Detect which cell encompasses the target text, then output its (x, y) center coordinate. 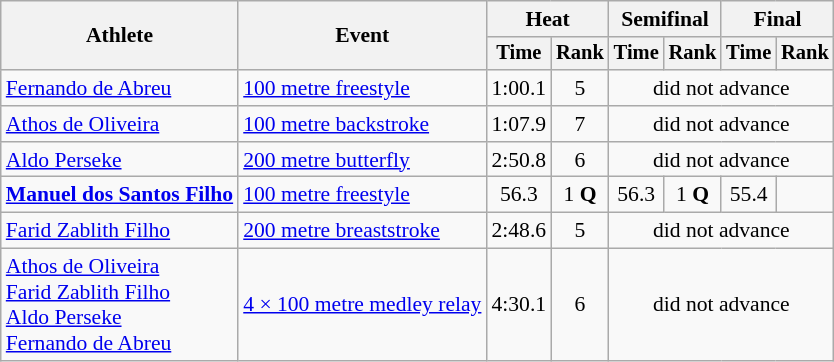
55.4 (748, 195)
Athos de Oliveira (120, 124)
Event (362, 36)
2:48.6 (518, 231)
1:00.1 (518, 88)
Aldo Perseke (120, 160)
Farid Zablith Filho (120, 231)
Final (777, 19)
Heat (547, 19)
Athlete (120, 36)
Fernando de Abreu (120, 88)
100 metre backstroke (362, 124)
2:50.8 (518, 160)
4:30.1 (518, 305)
Semifinal (665, 19)
7 (580, 124)
200 metre butterfly (362, 160)
Manuel dos Santos Filho (120, 195)
200 metre breaststroke (362, 231)
Athos de OliveiraFarid Zablith FilhoAldo PersekeFernando de Abreu (120, 305)
1:07.9 (518, 124)
4 × 100 metre medley relay (362, 305)
